Output the [X, Y] coordinate of the center of the cell containing the given text.  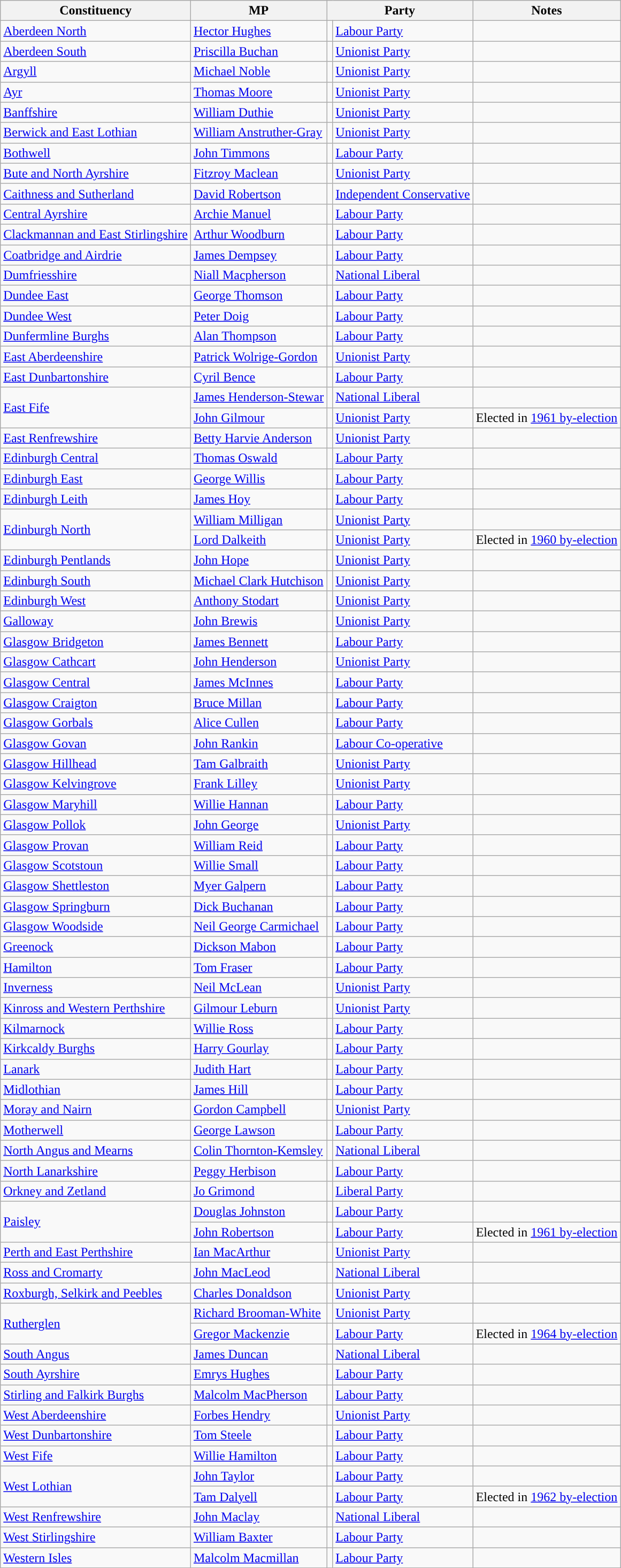
Glasgow Hillhead [96, 764]
James Hoy [258, 499]
Central Ayrshire [96, 214]
Arthur Woodburn [258, 234]
Willie Hamilton [258, 1456]
Edinburgh East [96, 479]
West Fife [96, 1456]
Aberdeen North [96, 31]
Willie Hannan [258, 804]
Coatbridge and Airdrie [96, 255]
John Hope [258, 560]
West Stirlingshire [96, 1537]
George Thomson [258, 296]
John Robertson [258, 1232]
Greenock [96, 947]
Ian MacArthur [258, 1252]
Glasgow Woodside [96, 927]
Moray and Nairn [96, 1110]
Glasgow Scotstoun [96, 865]
East Aberdeenshire [96, 357]
James Duncan [258, 1354]
Kilmarnock [96, 1028]
Paisley [96, 1221]
West Aberdeenshire [96, 1415]
Tom Fraser [258, 967]
David Robertson [258, 194]
James McInnes [258, 682]
James Hill [258, 1089]
James Bennett [258, 642]
Clackmannan and East Stirlingshire [96, 234]
Anthony Stodart [258, 601]
South Ayrshire [96, 1374]
East Dunbartonshire [96, 377]
Western Isles [96, 1558]
Archie Manuel [258, 214]
Stirling and Falkirk Burghs [96, 1395]
Edinburgh North [96, 529]
Party [400, 11]
Independent Conservative [403, 194]
Edinburgh Leith [96, 499]
William Baxter [258, 1537]
Dundee West [96, 316]
Midlothian [96, 1089]
Ross and Cromarty [96, 1273]
Liberal Party [403, 1191]
Edinburgh Central [96, 458]
Elected in 1962 by-election [547, 1496]
Patrick Wolrige-Gordon [258, 357]
Neil George Carmichael [258, 927]
George Willis [258, 479]
Myer Galpern [258, 886]
Hamilton [96, 967]
William Reid [258, 845]
Forbes Hendry [258, 1415]
Richard Brooman-White [258, 1313]
Alan Thompson [258, 336]
North Angus and Mearns [96, 1150]
Dunfermline Burghs [96, 336]
Glasgow Provan [96, 845]
Glasgow Bridgeton [96, 642]
Charles Donaldson [258, 1293]
Elected in 1964 by-election [547, 1334]
Gordon Campbell [258, 1110]
William Anstruther-Gray [258, 133]
John Rankin [258, 743]
Peter Doig [258, 316]
Priscilla Buchan [258, 51]
John Gilmour [258, 418]
East Fife [96, 408]
Douglas Johnston [258, 1211]
Alice Cullen [258, 723]
Aberdeen South [96, 51]
Glasgow Springburn [96, 906]
South Angus [96, 1354]
Betty Harvie Anderson [258, 438]
West Dunbartonshire [96, 1435]
Elected in 1960 by-election [547, 540]
Glasgow Shettleston [96, 886]
Gilmour Leburn [258, 1008]
Emrys Hughes [258, 1374]
James Dempsey [258, 255]
Kinross and Western Perthshire [96, 1008]
Bothwell [96, 153]
Kirkcaldy Burghs [96, 1049]
Glasgow Maryhill [96, 804]
West Lothian [96, 1486]
Edinburgh Pentlands [96, 560]
East Renfrewshire [96, 438]
Labour Co-operative [403, 743]
MP [258, 11]
Constituency [96, 11]
Glasgow Central [96, 682]
John Taylor [258, 1476]
Glasgow Cathcart [96, 662]
Motherwell [96, 1130]
Galloway [96, 621]
Michael Noble [258, 72]
Cyril Bence [258, 377]
John Timmons [258, 153]
North Lanarkshire [96, 1171]
Berwick and East Lothian [96, 133]
Lord Dalkeith [258, 540]
Hector Hughes [258, 31]
Perth and East Perthshire [96, 1252]
Bruce Millan [258, 703]
Gregor Mackenzie [258, 1334]
John Brewis [258, 621]
Edinburgh West [96, 601]
Colin Thornton-Kemsley [258, 1150]
Tam Dalyell [258, 1496]
William Duthie [258, 112]
Banffshire [96, 112]
Glasgow Pollok [96, 825]
Ayr [96, 92]
Judith Hart [258, 1069]
Fitzroy Maclean [258, 173]
Lanark [96, 1069]
John MacLeod [258, 1273]
Jo Grimond [258, 1191]
William Milligan [258, 519]
Caithness and Sutherland [96, 194]
Notes [547, 11]
Frank Lilley [258, 784]
Dundee East [96, 296]
Tom Steele [258, 1435]
Orkney and Zetland [96, 1191]
Malcolm MacPherson [258, 1395]
Rutherglen [96, 1324]
Inverness [96, 988]
Bute and North Ayrshire [96, 173]
West Renfrewshire [96, 1517]
Thomas Oswald [258, 458]
James Henderson-Stewar [258, 397]
Harry Gourlay [258, 1049]
Thomas Moore [258, 92]
Dickson Mabon [258, 947]
John Maclay [258, 1517]
Glasgow Gorbals [96, 723]
Dumfriesshire [96, 275]
Malcolm Macmillan [258, 1558]
John George [258, 825]
Argyll [96, 72]
Glasgow Craigton [96, 703]
Neil McLean [258, 988]
Willie Small [258, 865]
Willie Ross [258, 1028]
Glasgow Kelvingrove [96, 784]
Tam Galbraith [258, 764]
John Henderson [258, 662]
George Lawson [258, 1130]
Edinburgh South [96, 580]
Glasgow Govan [96, 743]
Peggy Herbison [258, 1171]
Roxburgh, Selkirk and Peebles [96, 1293]
Dick Buchanan [258, 906]
Niall Macpherson [258, 275]
Michael Clark Hutchison [258, 580]
